Scan for the cell matching the given text and deliver its [x, y] coordinate at center. 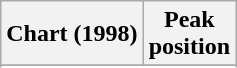
Peakposition [189, 34]
Chart (1998) [72, 34]
